Provide the [X, Y] coordinate of the cell's center where the given text is located.  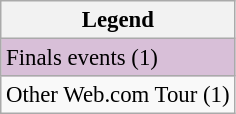
Legend [118, 20]
Finals events (1) [118, 58]
Other Web.com Tour (1) [118, 95]
